For the text-containing cell, return its midpoint in [X, Y] coordinate format. 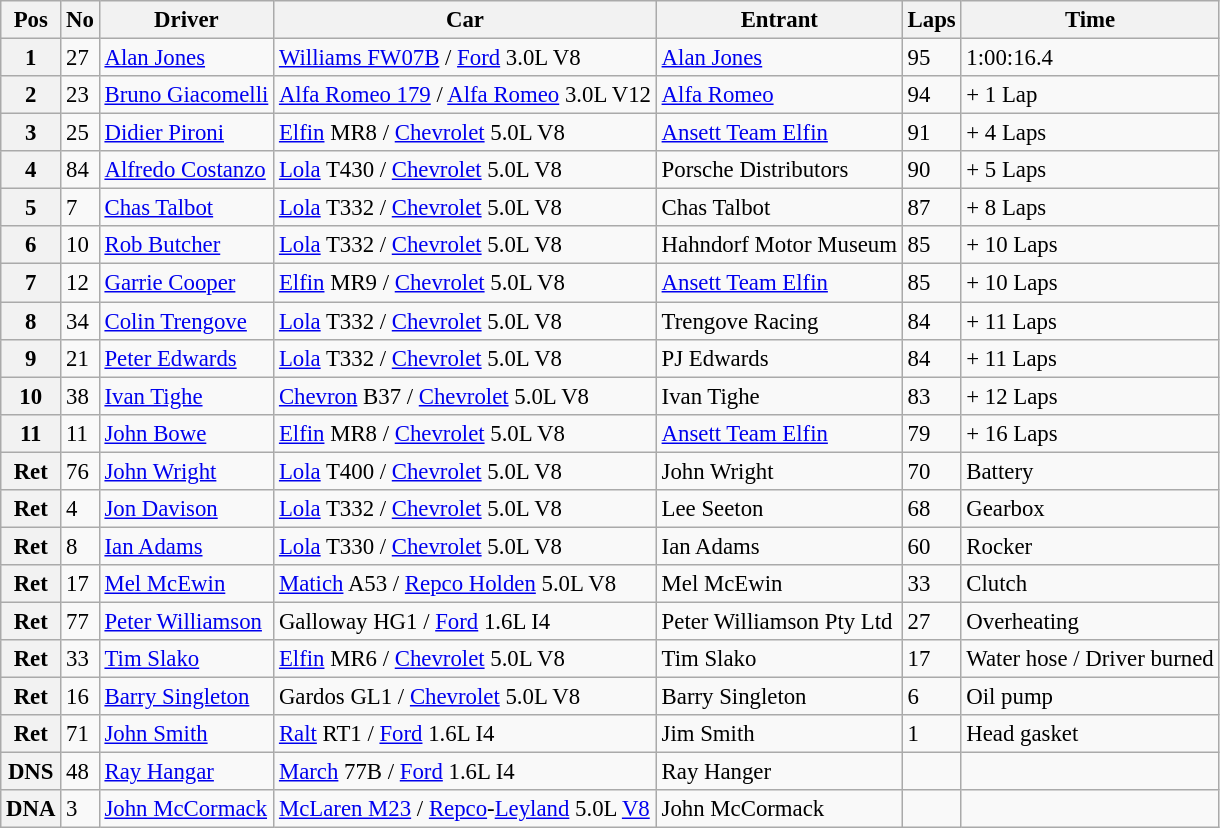
Time [1090, 20]
2 [31, 95]
25 [80, 133]
Driver [186, 20]
Williams FW07B / Ford 3.0L V8 [466, 58]
Ray Hangar [186, 772]
Alfa Romeo 179 / Alfa Romeo 3.0L V12 [466, 95]
Lola T330 / Chevrolet 5.0L V8 [466, 546]
Car [466, 20]
DNS [31, 772]
9 [31, 358]
Colin Trengove [186, 321]
+ 16 Laps [1090, 433]
Porsche Distributors [779, 170]
Entrant [779, 20]
Peter Edwards [186, 358]
70 [932, 471]
1:00:16.4 [1090, 58]
Alfredo Costanzo [186, 170]
Elfin MR9 / Chevrolet 5.0L V8 [466, 283]
Laps [932, 20]
Lola T430 / Chevrolet 5.0L V8 [466, 170]
March 77B / Ford 1.6L I4 [466, 772]
Rocker [1090, 546]
Peter Williamson [186, 621]
Oil pump [1090, 697]
Lola T400 / Chevrolet 5.0L V8 [466, 471]
Trengove Racing [779, 321]
Clutch [1090, 584]
Bruno Giacomelli [186, 95]
12 [80, 283]
+ 1 Lap [1090, 95]
16 [80, 697]
John Bowe [186, 433]
23 [80, 95]
Water hose / Driver burned [1090, 659]
Alfa Romeo [779, 95]
Galloway HG1 / Ford 1.6L I4 [466, 621]
+ 12 Laps [1090, 396]
Didier Pironi [186, 133]
91 [932, 133]
Ray Hanger [779, 772]
Matich A53 / Repco Holden 5.0L V8 [466, 584]
48 [80, 772]
Ralt RT1 / Ford 1.6L I4 [466, 734]
DNA [31, 809]
+ 8 Laps [1090, 208]
Overheating [1090, 621]
+ 5 Laps [1090, 170]
Lee Seeton [779, 509]
PJ Edwards [779, 358]
79 [932, 433]
Garrie Cooper [186, 283]
83 [932, 396]
60 [932, 546]
Rob Butcher [186, 245]
No [80, 20]
Head gasket [1090, 734]
68 [932, 509]
21 [80, 358]
Peter Williamson Pty Ltd [779, 621]
76 [80, 471]
77 [80, 621]
+ 4 Laps [1090, 133]
90 [932, 170]
McLaren M23 / Repco-Leyland 5.0L V8 [466, 809]
Battery [1090, 471]
John Smith [186, 734]
87 [932, 208]
Hahndorf Motor Museum [779, 245]
Gearbox [1090, 509]
Chevron B37 / Chevrolet 5.0L V8 [466, 396]
5 [31, 208]
Jon Davison [186, 509]
Jim Smith [779, 734]
Elfin MR6 / Chevrolet 5.0L V8 [466, 659]
94 [932, 95]
38 [80, 396]
95 [932, 58]
34 [80, 321]
Pos [31, 20]
71 [80, 734]
Gardos GL1 / Chevrolet 5.0L V8 [466, 697]
